Pinpoint the cell where the given text exists, returning its [X, Y] midpoint coordinate. 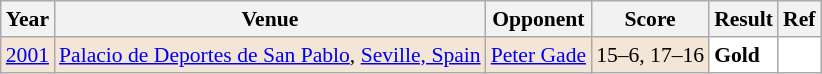
2001 [28, 55]
Year [28, 19]
15–6, 17–16 [650, 55]
Venue [270, 19]
Opponent [538, 19]
Score [650, 19]
Peter Gade [538, 55]
Palacio de Deportes de San Pablo, Seville, Spain [270, 55]
Gold [744, 55]
Result [744, 19]
Ref [799, 19]
